Capture the cell that displays the provided text and extract its [X, Y] central coordinate. 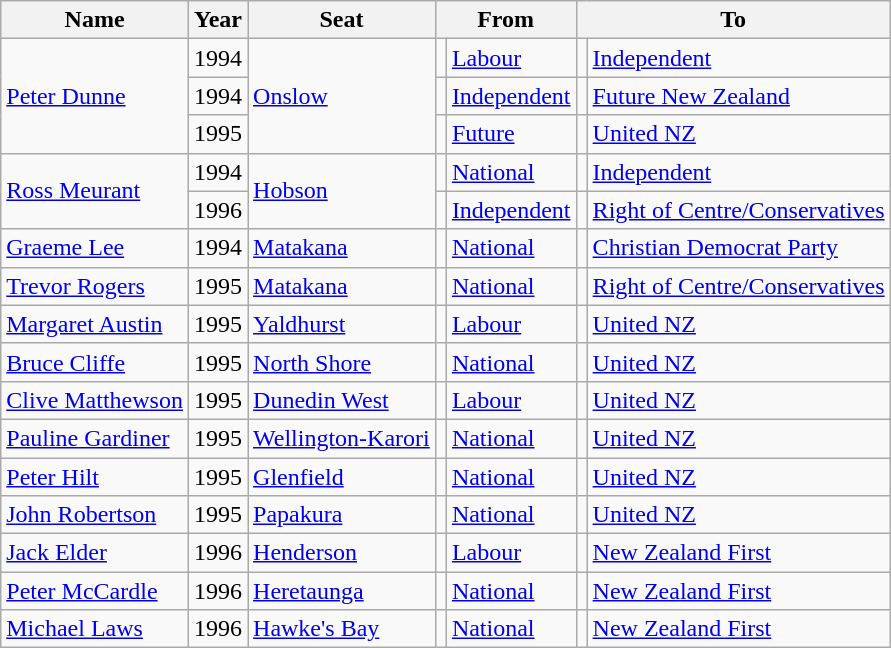
Michael Laws [95, 629]
Wellington-Karori [342, 438]
Year [218, 20]
Future [511, 134]
North Shore [342, 362]
Seat [342, 20]
Papakura [342, 515]
Christian Democrat Party [738, 248]
Ross Meurant [95, 191]
Henderson [342, 553]
Onslow [342, 96]
Hawke's Bay [342, 629]
Peter Hilt [95, 477]
Trevor Rogers [95, 286]
To [733, 20]
Glenfield [342, 477]
Pauline Gardiner [95, 438]
Clive Matthewson [95, 400]
Yaldhurst [342, 324]
Jack Elder [95, 553]
Hobson [342, 191]
John Robertson [95, 515]
Future New Zealand [738, 96]
Name [95, 20]
Peter McCardle [95, 591]
From [506, 20]
Graeme Lee [95, 248]
Margaret Austin [95, 324]
Heretaunga [342, 591]
Peter Dunne [95, 96]
Dunedin West [342, 400]
Bruce Cliffe [95, 362]
